Scan for the cell matching the given text and deliver its [X, Y] coordinate at center. 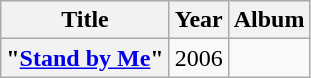
2006 [198, 58]
"Stand by Me" [85, 58]
Title [85, 20]
Album [269, 20]
Year [198, 20]
